Detect which cell encompasses the target text, then output its (X, Y) center coordinate. 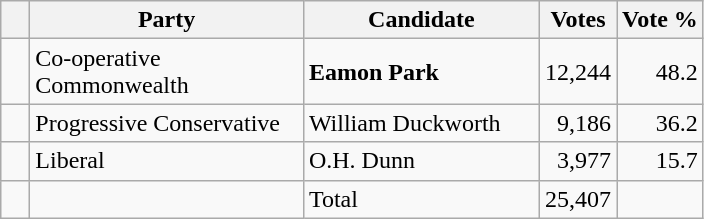
Eamon Park (421, 72)
15.7 (660, 161)
Vote % (660, 20)
12,244 (578, 72)
25,407 (578, 199)
48.2 (660, 72)
Total (421, 199)
36.2 (660, 123)
Progressive Conservative (167, 123)
William Duckworth (421, 123)
Candidate (421, 20)
9,186 (578, 123)
3,977 (578, 161)
O.H. Dunn (421, 161)
Party (167, 20)
Liberal (167, 161)
Votes (578, 20)
Co-operative Commonwealth (167, 72)
